Locate the cell with the specified text and output its (X, Y) center coordinate. 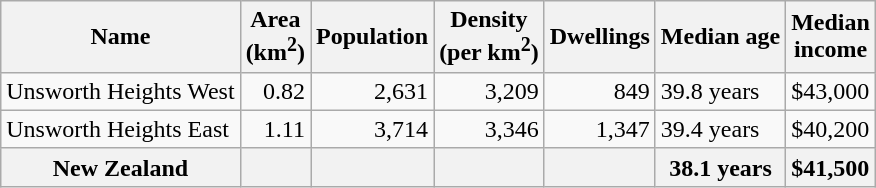
New Zealand (120, 167)
3,714 (372, 129)
Density(per km2) (490, 37)
Medianincome (831, 37)
$40,200 (831, 129)
1,347 (600, 129)
Unsworth Heights East (120, 129)
39.8 years (720, 91)
Unsworth Heights West (120, 91)
2,631 (372, 91)
Median age (720, 37)
39.4 years (720, 129)
$43,000 (831, 91)
3,209 (490, 91)
Area(km2) (275, 37)
Name (120, 37)
Dwellings (600, 37)
38.1 years (720, 167)
$41,500 (831, 167)
1.11 (275, 129)
0.82 (275, 91)
849 (600, 91)
Population (372, 37)
3,346 (490, 129)
